Identify which cell holds the provided text, then report its (x, y) central coordinate. 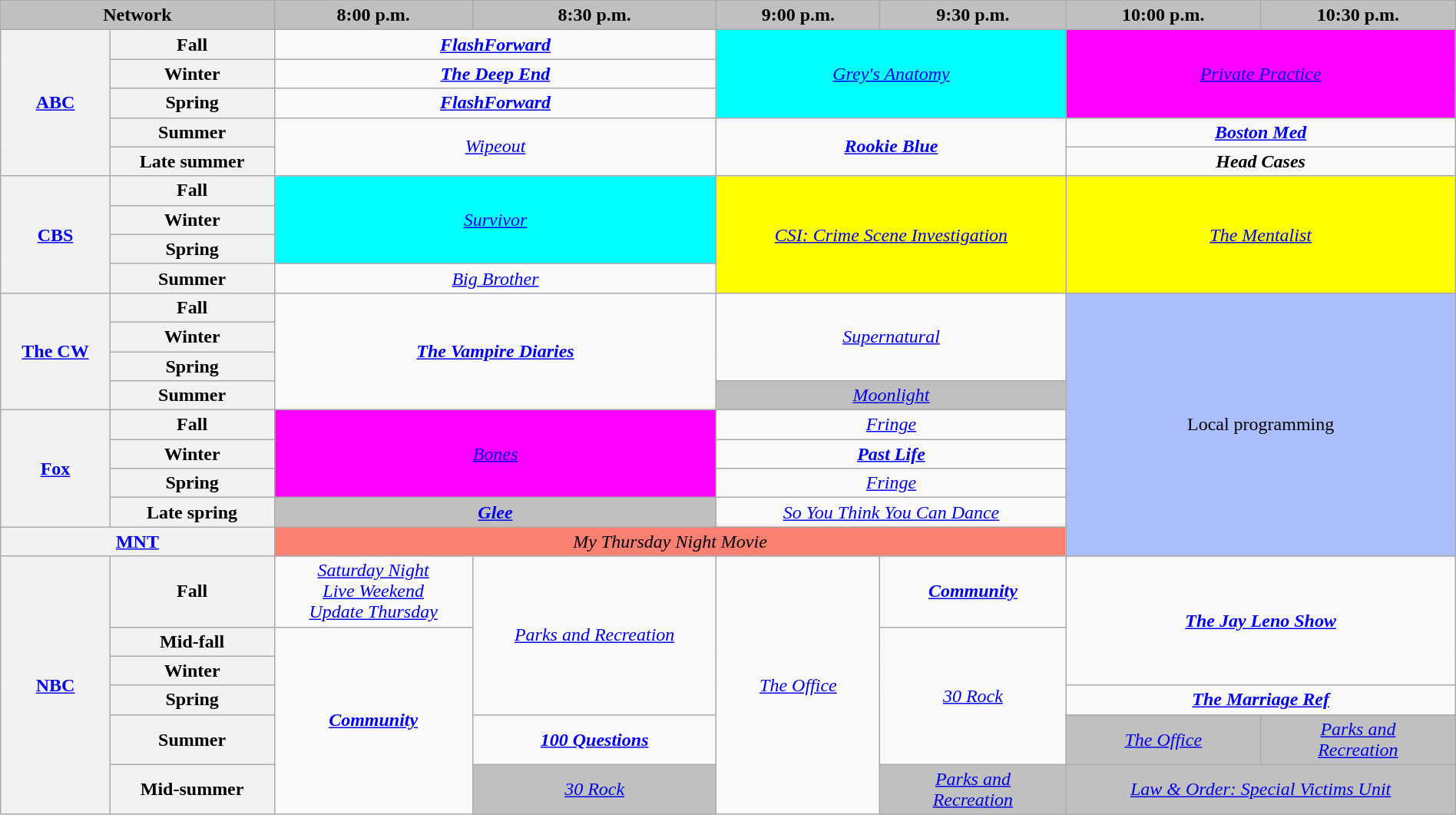
Big Brother (495, 278)
Fox (55, 469)
8:00 p.m. (373, 15)
My Thursday Night Movie (670, 542)
So You Think You Can Dance (891, 512)
Survivor (495, 220)
CSI: Crime Scene Investigation (891, 234)
Private Practice (1261, 74)
Late summer (192, 161)
Rookie Blue (891, 147)
Grey's Anatomy (891, 74)
Boston Med (1261, 132)
9:00 p.m. (799, 15)
8:30 p.m. (594, 15)
The Vampire Diaries (495, 351)
100 Questions (594, 739)
Moonlight (891, 396)
Past Life (891, 454)
Late spring (192, 512)
The CW (55, 351)
ABC (55, 103)
The Deep End (495, 74)
CBS (55, 234)
Mid-summer (192, 790)
Supernatural (891, 336)
Saturday NightLive WeekendUpdate Thursday (373, 591)
The Mentalist (1261, 234)
The Jay Leno Show (1261, 621)
Bones (495, 454)
Network (137, 15)
Mid-fall (192, 641)
MNT (137, 542)
Wipeout (495, 147)
10:30 p.m. (1358, 15)
Glee (495, 512)
Parks and Recreation (594, 635)
Local programming (1261, 424)
The Marriage Ref (1261, 700)
Head Cases (1261, 161)
NBC (55, 685)
Law & Order: Special Victims Unit (1261, 790)
9:30 p.m. (973, 15)
10:00 p.m. (1163, 15)
